Return the [x, y] coordinate for the center point of the cell that contains the specified text.  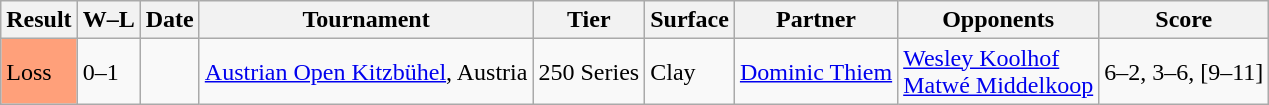
Tier [589, 20]
250 Series [589, 72]
Result [39, 20]
Date [170, 20]
Surface [690, 20]
Partner [816, 20]
Dominic Thiem [816, 72]
Opponents [998, 20]
Score [1184, 20]
0–1 [108, 72]
Austrian Open Kitzbühel, Austria [366, 72]
Loss [39, 72]
W–L [108, 20]
Tournament [366, 20]
Wesley Koolhof Matwé Middelkoop [998, 72]
6–2, 3–6, [9–11] [1184, 72]
Clay [690, 72]
